Output the [x, y] coordinate of the center of the cell containing the given text.  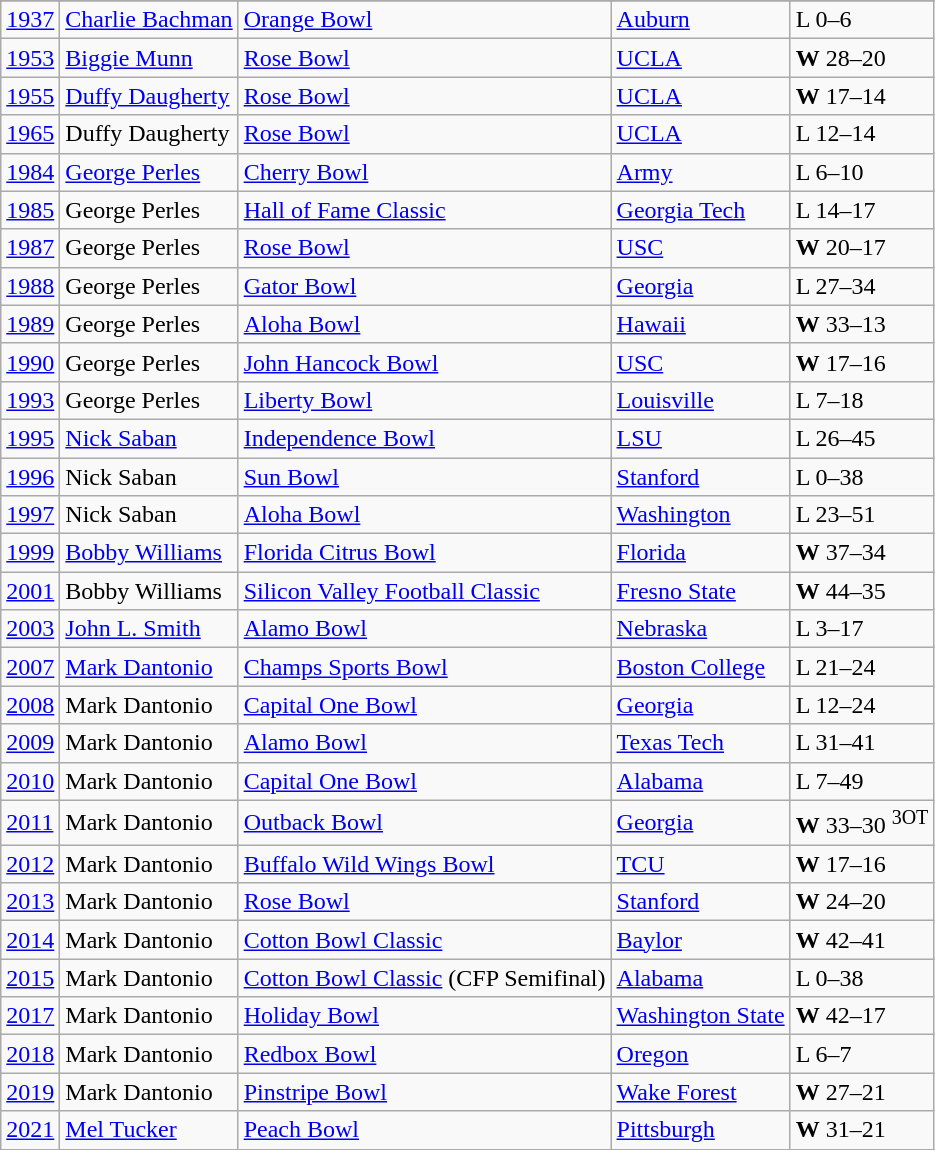
2003 [30, 629]
Cherry Bowl [424, 172]
1993 [30, 400]
W 24–20 [862, 902]
Silicon Valley Football Classic [424, 591]
Oregon [700, 1054]
L 23–51 [862, 515]
W 42–41 [862, 940]
W 28–20 [862, 58]
2017 [30, 1016]
Outback Bowl [424, 822]
Auburn [700, 20]
1995 [30, 438]
W 31–21 [862, 1130]
2009 [30, 743]
2018 [30, 1054]
Biggie Munn [149, 58]
2011 [30, 822]
2008 [30, 705]
Charlie Bachman [149, 20]
2007 [30, 667]
W 27–21 [862, 1092]
W 33–30 3OT [862, 822]
1937 [30, 20]
L 3–17 [862, 629]
1953 [30, 58]
L 12–14 [862, 134]
Fresno State [700, 591]
1987 [30, 248]
L 7–49 [862, 781]
Nebraska [700, 629]
LSU [700, 438]
2010 [30, 781]
Holiday Bowl [424, 1016]
Buffalo Wild Wings Bowl [424, 864]
W 33–13 [862, 324]
John L. Smith [149, 629]
L 0–6 [862, 20]
2015 [30, 978]
Georgia Tech [700, 210]
2014 [30, 940]
1999 [30, 553]
Texas Tech [700, 743]
W 42–17 [862, 1016]
Hawaii [700, 324]
Orange Bowl [424, 20]
Independence Bowl [424, 438]
2001 [30, 591]
W 17–14 [862, 96]
Hall of Fame Classic [424, 210]
Mel Tucker [149, 1130]
2021 [30, 1130]
Washington State [700, 1016]
Louisville [700, 400]
Washington [700, 515]
L 14–17 [862, 210]
1996 [30, 477]
Florida Citrus Bowl [424, 553]
Boston College [700, 667]
1988 [30, 286]
L 27–34 [862, 286]
L 26–45 [862, 438]
1955 [30, 96]
Peach Bowl [424, 1130]
Wake Forest [700, 1092]
1965 [30, 134]
Liberty Bowl [424, 400]
TCU [700, 864]
L 7–18 [862, 400]
L 12–24 [862, 705]
1997 [30, 515]
Baylor [700, 940]
2013 [30, 902]
Cotton Bowl Classic [424, 940]
L 31–41 [862, 743]
Sun Bowl [424, 477]
Pittsburgh [700, 1130]
Florida [700, 553]
Pinstripe Bowl [424, 1092]
W 20–17 [862, 248]
2019 [30, 1092]
Cotton Bowl Classic (CFP Semifinal) [424, 978]
Army [700, 172]
1985 [30, 210]
L 21–24 [862, 667]
1989 [30, 324]
Redbox Bowl [424, 1054]
W 44–35 [862, 591]
Champs Sports Bowl [424, 667]
L 6–10 [862, 172]
1990 [30, 362]
1984 [30, 172]
John Hancock Bowl [424, 362]
W 37–34 [862, 553]
Gator Bowl [424, 286]
2012 [30, 864]
L 6–7 [862, 1054]
